Return the [x, y] coordinate for the center point of the cell that contains the specified text.  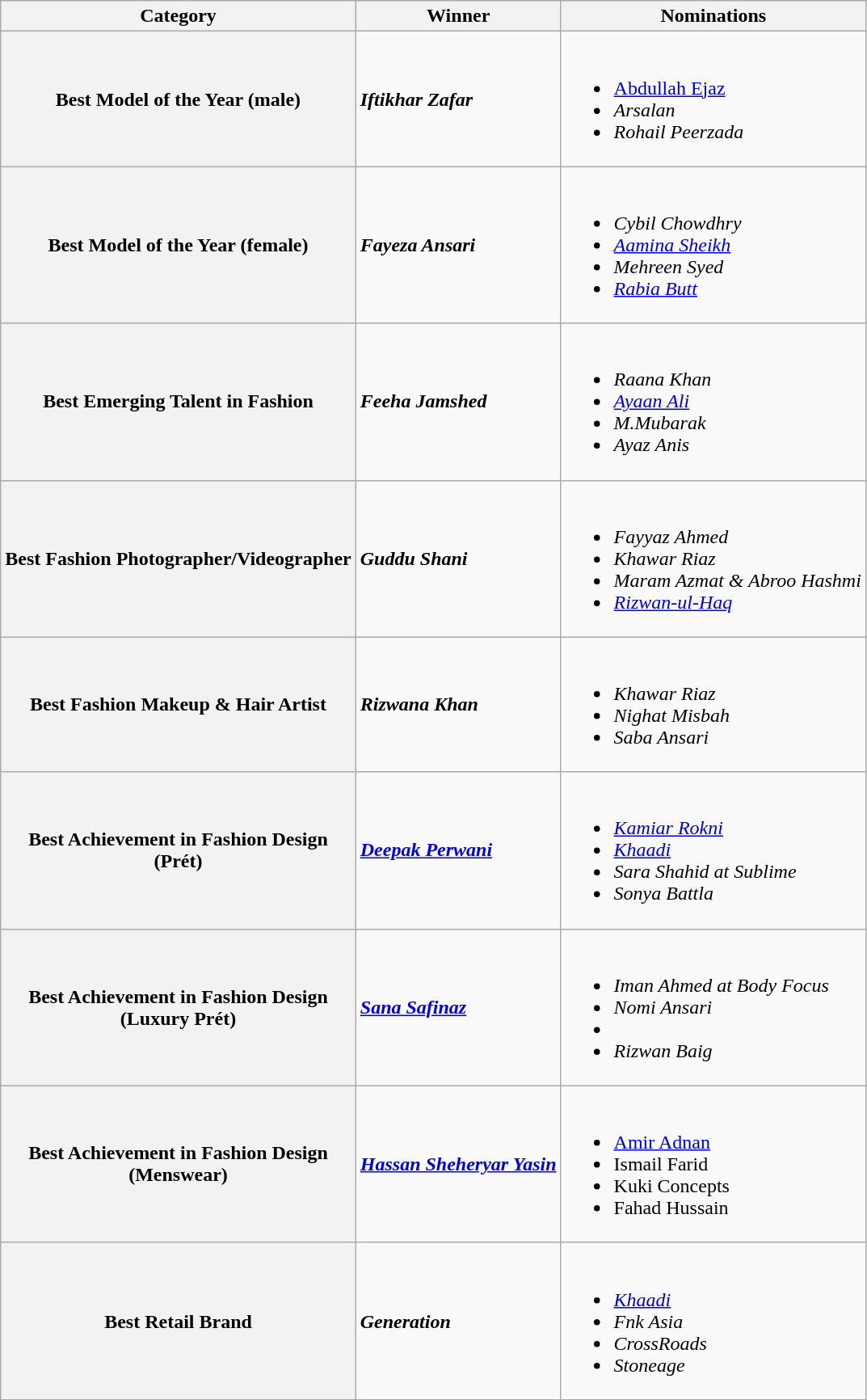
Kamiar RokniKhaadiSara Shahid at SublimeSonya Battla [713, 850]
Best Fashion Photographer/Videographer [179, 559]
Raana KhanAyaan AliM.MubarakAyaz Anis [713, 402]
Winner [458, 16]
KhaadiFnk AsiaCrossRoadsStoneage [713, 1321]
Best Achievement in Fashion Design(Prét) [179, 850]
Abdullah EjazArsalanRohail Peerzada [713, 99]
Generation [458, 1321]
Fayyaz AhmedKhawar RiazMaram Azmat & Abroo HashmiRizwan-ul-Haq [713, 559]
Best Retail Brand [179, 1321]
Iman Ahmed at Body FocusNomi AnsariRizwan Baig [713, 1007]
Best Fashion Makeup & Hair Artist [179, 705]
Category [179, 16]
Rizwana Khan [458, 705]
Best Emerging Talent in Fashion [179, 402]
Deepak Perwani [458, 850]
Amir AdnanIsmail FaridKuki ConceptsFahad Hussain [713, 1164]
Hassan Sheheryar Yasin [458, 1164]
Cybil ChowdhryAamina SheikhMehreen SyedRabia Butt [713, 245]
Fayeza Ansari [458, 245]
Best Model of the Year (female) [179, 245]
Feeha Jamshed [458, 402]
Iftikhar Zafar [458, 99]
Khawar RiazNighat MisbahSaba Ansari [713, 705]
Best Achievement in Fashion Design(Menswear) [179, 1164]
Guddu Shani [458, 559]
Sana Safinaz [458, 1007]
Best Achievement in Fashion Design(Luxury Prét) [179, 1007]
Best Model of the Year (male) [179, 99]
Nominations [713, 16]
